Extract the (X, Y) coordinate from the center of the cell holding the provided text.  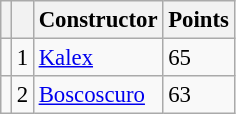
Kalex (98, 58)
1 (22, 58)
65 (198, 58)
2 (22, 95)
Constructor (98, 20)
63 (198, 95)
Boscoscuro (98, 95)
Points (198, 20)
